Determine the [x, y] coordinate at the center of the cell enclosing the given text.  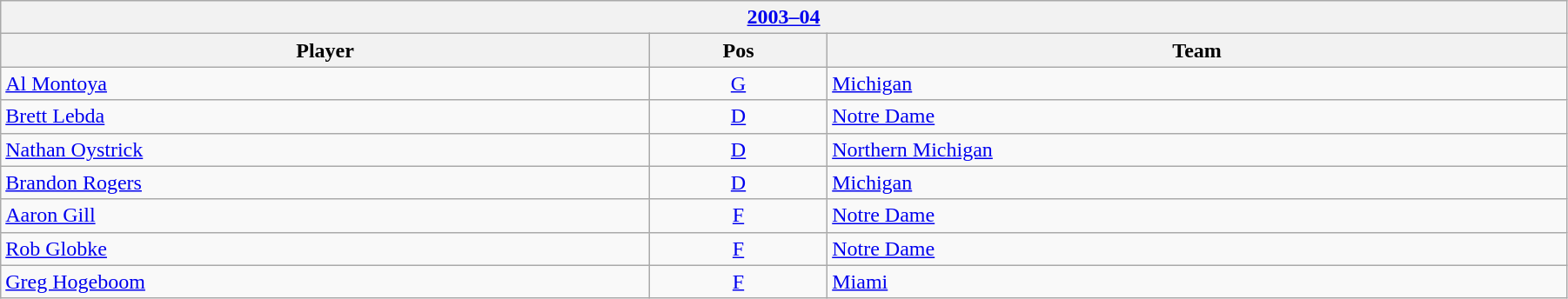
Northern Michigan [1197, 149]
Team [1197, 50]
2003–04 [784, 17]
Al Montoya [325, 83]
Brett Lebda [325, 116]
G [738, 83]
Aaron Gill [325, 216]
Nathan Oystrick [325, 149]
Miami [1197, 282]
Player [325, 50]
Pos [738, 50]
Brandon Rogers [325, 183]
Rob Globke [325, 249]
Greg Hogeboom [325, 282]
